Provide the [x, y] coordinate of the cell's center where the given text is located.  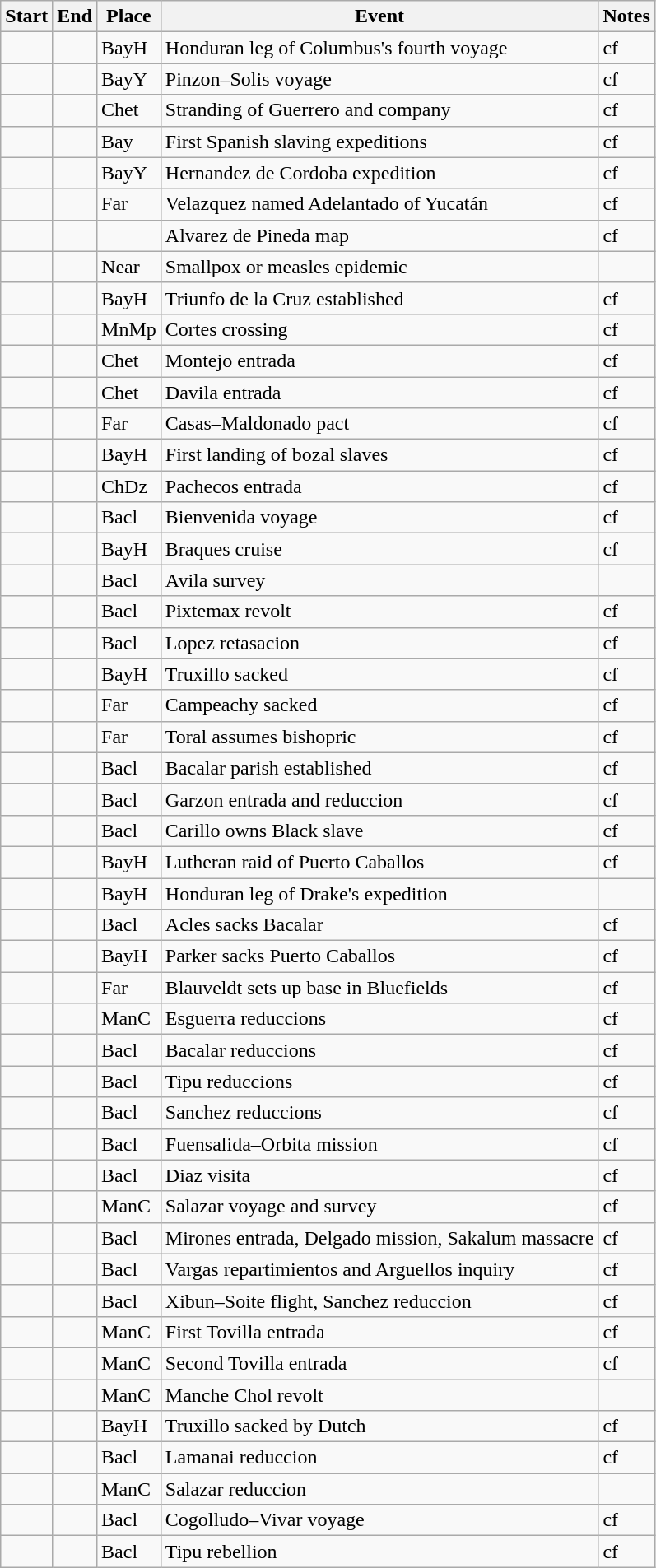
Montejo entrada [379, 361]
Bay [129, 142]
Stranding of Guerrero and company [379, 110]
Hernandez de Cordoba expedition [379, 173]
Truxillo sacked by Dutch [379, 1426]
Lopez retasacion [379, 643]
Avila survey [379, 580]
Manche Chol revolt [379, 1395]
Bacalar parish established [379, 768]
Parker sacks Puerto Caballos [379, 956]
Mirones entrada, Delgado mission, Sakalum massacre [379, 1238]
Sanchez reduccions [379, 1113]
Velazquez named Adelantado of Yucatán [379, 204]
Vargas repartimientos and Arguellos inquiry [379, 1269]
Honduran leg of Drake's expedition [379, 893]
Notes [626, 16]
Lutheran raid of Puerto Caballos [379, 862]
Carillo owns Black slave [379, 831]
Pixtemax revolt [379, 612]
Alvarez de Pineda map [379, 235]
Cogolludo–Vivar voyage [379, 1520]
Salazar reduccion [379, 1489]
Salazar voyage and survey [379, 1207]
Event [379, 16]
Bacalar reduccions [379, 1050]
Start [26, 16]
Xibun–Soite flight, Sanchez reduccion [379, 1300]
Pachecos entrada [379, 486]
Blauveldt sets up base in Bluefields [379, 988]
MnMp [129, 329]
Tipu reduccions [379, 1082]
Triunfo de la Cruz established [379, 298]
Pinzon–Solis voyage [379, 79]
Braques cruise [379, 549]
Smallpox or measles epidemic [379, 267]
Garzon entrada and reduccion [379, 799]
First Tovilla entrada [379, 1332]
Second Tovilla entrada [379, 1363]
Near [129, 267]
Cortes crossing [379, 329]
Bienvenida voyage [379, 518]
Campeachy sacked [379, 705]
Esguerra reduccions [379, 1019]
ChDz [129, 486]
First Spanish slaving expeditions [379, 142]
Diaz visita [379, 1175]
Acles sacks Bacalar [379, 925]
Toral assumes bishopric [379, 737]
Honduran leg of Columbus's fourth voyage [379, 48]
Tipu rebellion [379, 1552]
Casas–Maldonado pact [379, 424]
Lamanai reduccion [379, 1458]
End [75, 16]
Davila entrada [379, 393]
Place [129, 16]
First landing of bozal slaves [379, 455]
Fuensalida–Orbita mission [379, 1144]
Truxillo sacked [379, 674]
